Identify which cell holds the provided text, then report its (x, y) central coordinate. 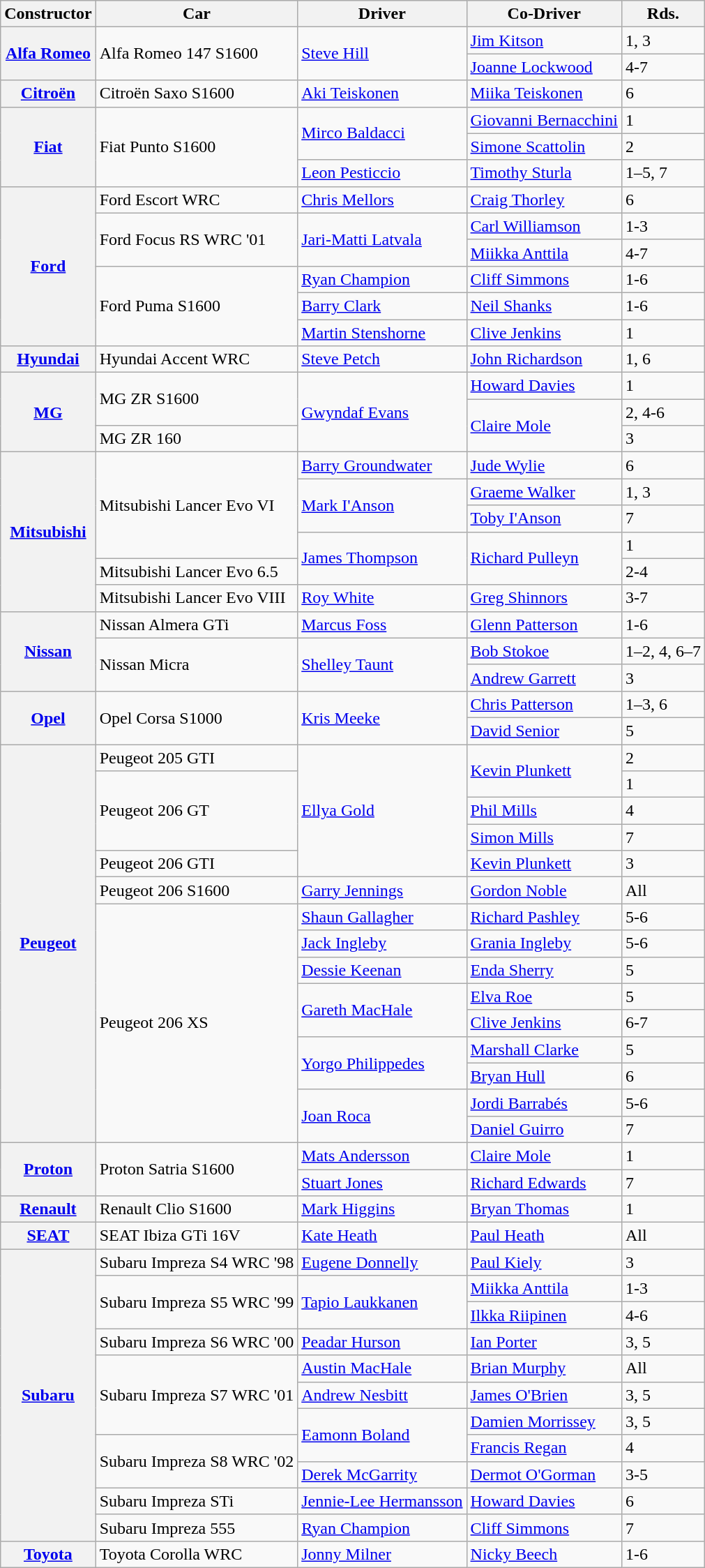
Joanne Lockwood (544, 67)
Ellya Gold (382, 810)
Chris Patterson (544, 704)
Ford (48, 266)
David Senior (544, 731)
4-6 (662, 1315)
Leon Pesticcio (382, 173)
Aki Teiskonen (382, 94)
Andrew Nesbitt (382, 1395)
6-7 (662, 1023)
Mitsubishi Lancer Evo 6.5 (197, 572)
Craig Thorley (544, 200)
1–2, 4, 6–7 (662, 651)
Andrew Garrett (544, 678)
2, 4-6 (662, 412)
Subaru Impreza S7 WRC '01 (197, 1395)
Gwyndaf Evans (382, 412)
3-5 (662, 1474)
Glenn Patterson (544, 625)
Toyota (48, 1554)
Mark I'Anson (382, 505)
Enda Sherry (544, 970)
Kate Heath (382, 1236)
Nissan Micra (197, 664)
Shaun Gallagher (382, 917)
SEAT (48, 1236)
Subaru Impreza 555 (197, 1528)
Richard Pashley (544, 917)
Citroën Saxo S1600 (197, 94)
Paul Heath (544, 1236)
Subaru Impreza S5 WRC '99 (197, 1302)
Subaru Impreza S6 WRC '00 (197, 1342)
Opel (48, 717)
MG (48, 412)
SEAT Ibiza GTi 16V (197, 1236)
Dermot O'Gorman (544, 1474)
Ford Escort WRC (197, 200)
James Thompson (382, 558)
Elva Roe (544, 996)
Ian Porter (544, 1342)
1–3, 6 (662, 704)
Timothy Sturla (544, 173)
Mirco Baldacci (382, 133)
Bob Stokoe (544, 651)
Simone Scattolin (544, 147)
Peadar Hurson (382, 1342)
2-4 (662, 572)
Joan Roca (382, 1116)
Jari-Matti Latvala (382, 239)
Fiat Punto S1600 (197, 147)
Barry Clark (382, 306)
John Richardson (544, 359)
Peugeot 206 S1600 (197, 890)
Ford Focus RS WRC '01 (197, 239)
Hyundai Accent WRC (197, 359)
Roy White (382, 598)
MG ZR S1600 (197, 399)
Bryan Thomas (544, 1209)
1–5, 7 (662, 173)
Mitsubishi (48, 532)
Toby I'Anson (544, 518)
Car (197, 14)
Brian Murphy (544, 1368)
Mats Andersson (382, 1156)
Gordon Noble (544, 890)
Austin MacHale (382, 1368)
Opel Corsa S1000 (197, 717)
Jordi Barrabés (544, 1103)
Yorgo Philippedes (382, 1063)
Renault Clio S1600 (197, 1209)
Tapio Laukkanen (382, 1302)
Nissan (48, 651)
Eamonn Boland (382, 1435)
Proton Satria S1600 (197, 1169)
Paul Kiely (544, 1262)
Mitsubishi Lancer Evo VIII (197, 598)
Alfa Romeo 147 S1600 (197, 54)
Marshall Clarke (544, 1050)
James O'Brien (544, 1395)
Ford Puma S1600 (197, 306)
Miika Teiskonen (544, 94)
Citroën (48, 94)
Kris Meeke (382, 717)
Nissan Almera GTi (197, 625)
Garry Jennings (382, 890)
Fiat (48, 147)
Simon Mills (544, 837)
Richard Pulleyn (544, 558)
Peugeot 205 GTI (197, 757)
Jim Kitson (544, 40)
Jack Ingleby (382, 943)
Proton (48, 1169)
Bryan Hull (544, 1076)
Giovanni Bernacchini (544, 120)
Toyota Corolla WRC (197, 1554)
1, 6 (662, 359)
Peugeot 206 GT (197, 811)
Grania Ingleby (544, 943)
Chris Mellors (382, 200)
Hyundai (48, 359)
Martin Stenshorne (382, 333)
Mitsubishi Lancer Evo VI (197, 505)
Mark Higgins (382, 1209)
Ilkka Riipinen (544, 1315)
Barry Groundwater (382, 465)
Jennie-Lee Hermansson (382, 1501)
Steve Hill (382, 54)
MG ZR 160 (197, 439)
Damien Morrissey (544, 1421)
Constructor (48, 14)
Subaru (48, 1396)
Shelley Taunt (382, 664)
Gareth MacHale (382, 1010)
Subaru Impreza S4 WRC '98 (197, 1262)
Jude Wylie (544, 465)
Graeme Walker (544, 492)
Marcus Foss (382, 625)
Francis Regan (544, 1448)
Dessie Keenan (382, 970)
Rds. (662, 14)
Phil Mills (544, 811)
Co-Driver (544, 14)
Renault (48, 1209)
Eugene Donnelly (382, 1262)
Peugeot 206 GTI (197, 864)
Jonny Milner (382, 1554)
Driver (382, 14)
Peugeot (48, 943)
Richard Edwards (544, 1183)
Alfa Romeo (48, 54)
Neil Shanks (544, 306)
Carl Williamson (544, 226)
Derek McGarrity (382, 1474)
3-7 (662, 598)
Greg Shinnors (544, 598)
Subaru Impreza STi (197, 1501)
Stuart Jones (382, 1183)
Daniel Guirro (544, 1129)
Subaru Impreza S8 WRC '02 (197, 1461)
Nicky Beech (544, 1554)
Peugeot 206 XS (197, 1023)
Steve Petch (382, 359)
